Determine the [x, y] coordinate at the center of the cell enclosing the given text.  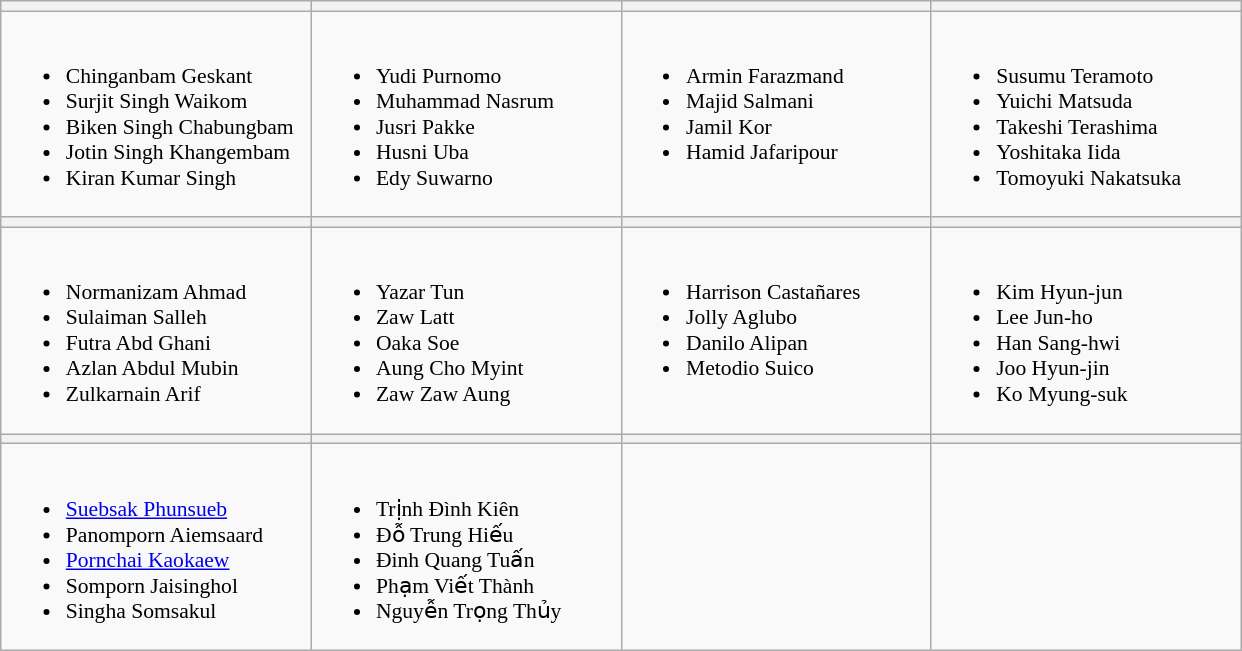
Suebsak PhunsuebPanomporn AiemsaardPornchai KaokaewSomporn JaisingholSingha Somsakul [156, 547]
Armin FarazmandMajid SalmaniJamil KorHamid Jafaripour [776, 114]
Trịnh Đình KiênĐỗ Trung HiếuĐinh Quang TuấnPhạm Viết ThànhNguyễn Trọng Thủy [466, 547]
Normanizam AhmadSulaiman SallehFutra Abd GhaniAzlan Abdul MubinZulkarnain Arif [156, 331]
Yazar TunZaw LattOaka SoeAung Cho MyintZaw Zaw Aung [466, 331]
Harrison CastañaresJolly AgluboDanilo AlipanMetodio Suico [776, 331]
Susumu TeramotoYuichi MatsudaTakeshi TerashimaYoshitaka IidaTomoyuki Nakatsuka [1086, 114]
Kim Hyun-junLee Jun-hoHan Sang-hwiJoo Hyun-jinKo Myung-suk [1086, 331]
Yudi PurnomoMuhammad NasrumJusri PakkeHusni UbaEdy Suwarno [466, 114]
Chinganbam GeskantSurjit Singh WaikomBiken Singh ChabungbamJotin Singh KhangembamKiran Kumar Singh [156, 114]
